Scan for the cell matching the given text and deliver its (x, y) coordinate at center. 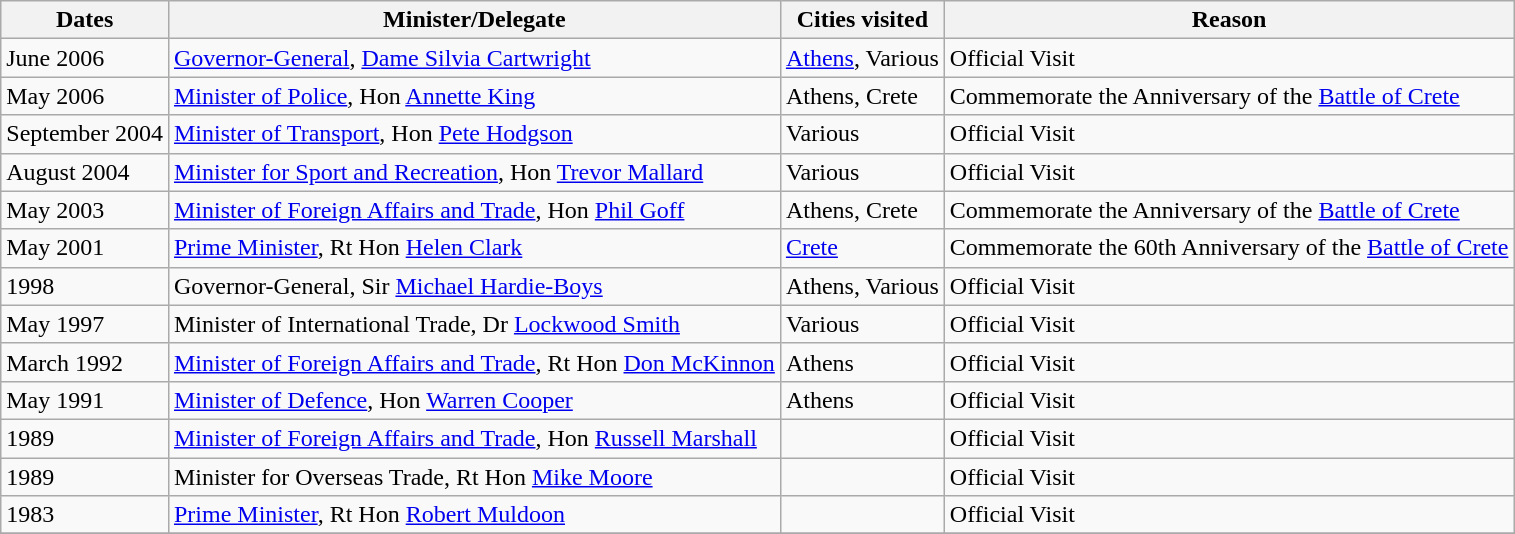
Governor-General, Dame Silvia Cartwright (474, 58)
May 1991 (85, 400)
Commemorate the 60th Anniversary of the Battle of Crete (1229, 248)
Dates (85, 20)
May 1997 (85, 324)
Minister of Defence, Hon Warren Cooper (474, 400)
March 1992 (85, 362)
June 2006 (85, 58)
Minister of International Trade, Dr Lockwood Smith (474, 324)
May 2001 (85, 248)
August 2004 (85, 172)
Minister for Sport and Recreation, Hon Trevor Mallard (474, 172)
Prime Minister, Rt Hon Robert Muldoon (474, 515)
Minister/Delegate (474, 20)
1998 (85, 286)
Minister for Overseas Trade, Rt Hon Mike Moore (474, 477)
May 2006 (85, 96)
Prime Minister, Rt Hon Helen Clark (474, 248)
1983 (85, 515)
September 2004 (85, 134)
Cities visited (862, 20)
Reason (1229, 20)
Minister of Foreign Affairs and Trade, Hon Phil Goff (474, 210)
Minister of Police, Hon Annette King (474, 96)
Minister of Foreign Affairs and Trade, Hon Russell Marshall (474, 438)
Minister of Transport, Hon Pete Hodgson (474, 134)
Crete (862, 248)
Minister of Foreign Affairs and Trade, Rt Hon Don McKinnon (474, 362)
May 2003 (85, 210)
Governor-General, Sir Michael Hardie-Boys (474, 286)
